For the text-containing cell, return its midpoint in [x, y] coordinate format. 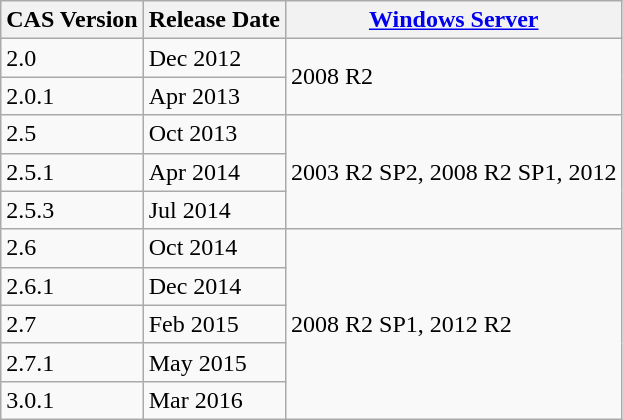
Release Date [214, 20]
2008 R2 SP1, 2012 R2 [454, 324]
2.7.1 [72, 362]
2.0.1 [72, 96]
Dec 2014 [214, 286]
3.0.1 [72, 400]
Apr 2014 [214, 172]
Jul 2014 [214, 210]
Windows Server [454, 20]
2008 R2 [454, 77]
Feb 2015 [214, 324]
2.7 [72, 324]
2.6.1 [72, 286]
Apr 2013 [214, 96]
2.5.1 [72, 172]
Oct 2014 [214, 248]
CAS Version [72, 20]
2003 R2 SP2, 2008 R2 SP1, 2012 [454, 172]
May 2015 [214, 362]
2.6 [72, 248]
Mar 2016 [214, 400]
2.0 [72, 58]
2.5.3 [72, 210]
Dec 2012 [214, 58]
2.5 [72, 134]
Oct 2013 [214, 134]
